Determine the [x, y] coordinate at the center of the cell enclosing the given text.  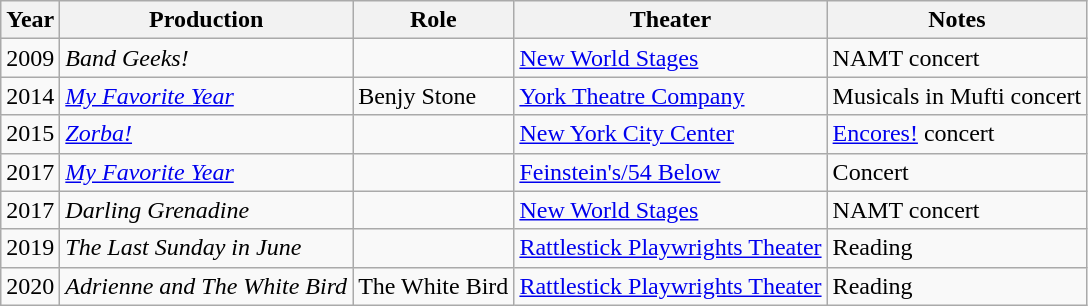
Adrienne and The White Bird [206, 286]
Theater [670, 20]
2020 [30, 286]
2014 [30, 96]
York Theatre Company [670, 96]
Year [30, 20]
Role [434, 20]
The Last Sunday in June [206, 248]
2019 [30, 248]
New York City Center [670, 134]
Darling Grenadine [206, 210]
Production [206, 20]
2015 [30, 134]
Notes [957, 20]
2009 [30, 58]
Band Geeks! [206, 58]
Musicals in Mufti concert [957, 96]
Encores! concert [957, 134]
Concert [957, 172]
Zorba! [206, 134]
Benjy Stone [434, 96]
Feinstein's/54 Below [670, 172]
The White Bird [434, 286]
